Extract the (X, Y) coordinate from the center of the cell holding the provided text.  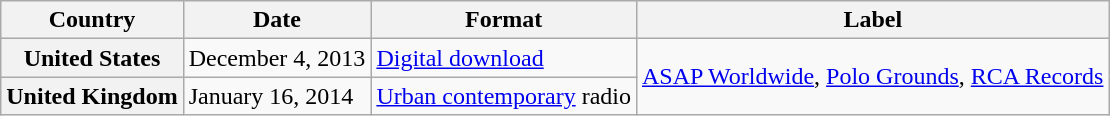
Country (92, 20)
United Kingdom (92, 96)
United States (92, 58)
ASAP Worldwide, Polo Grounds, RCA Records (872, 77)
Label (872, 20)
Format (504, 20)
December 4, 2013 (277, 58)
Digital download (504, 58)
January 16, 2014 (277, 96)
Date (277, 20)
Urban contemporary radio (504, 96)
